From the cell containing the given text, extract its center point as [x, y] coordinate. 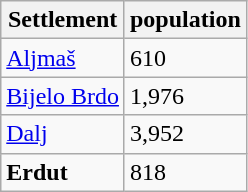
Dalj [63, 134]
818 [185, 172]
3,952 [185, 134]
610 [185, 58]
Bijelo Brdo [63, 96]
Erdut [63, 172]
Settlement [63, 20]
1,976 [185, 96]
Aljmaš [63, 58]
population [185, 20]
